Determine the [X, Y] coordinate at the center of the cell enclosing the given text.  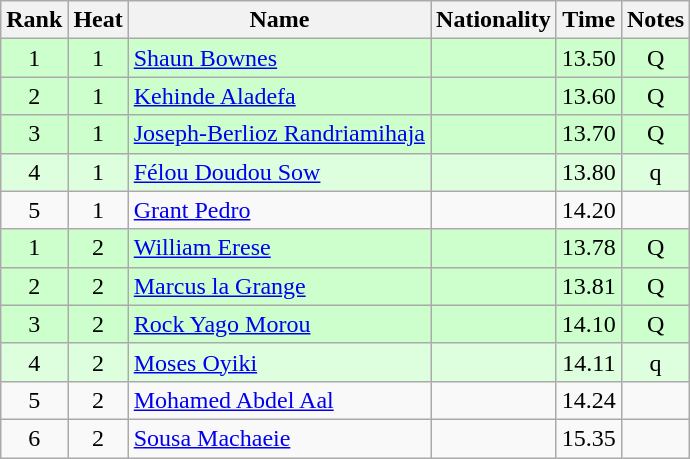
Heat [98, 20]
13.81 [588, 286]
15.35 [588, 438]
Shaun Bownes [279, 58]
Marcus la Grange [279, 286]
14.11 [588, 362]
Kehinde Aladefa [279, 96]
14.20 [588, 210]
Mohamed Abdel Aal [279, 400]
13.60 [588, 96]
Sousa Machaeie [279, 438]
6 [34, 438]
Nationality [494, 20]
Rank [34, 20]
Félou Doudou Sow [279, 172]
14.10 [588, 324]
Joseph-Berlioz Randriamihaja [279, 134]
14.24 [588, 400]
William Erese [279, 248]
Moses Oyiki [279, 362]
13.80 [588, 172]
13.50 [588, 58]
13.78 [588, 248]
Grant Pedro [279, 210]
Name [279, 20]
13.70 [588, 134]
Time [588, 20]
Notes [655, 20]
Rock Yago Morou [279, 324]
